Search for the cell housing the specified text and yield its (X, Y) center coordinate. 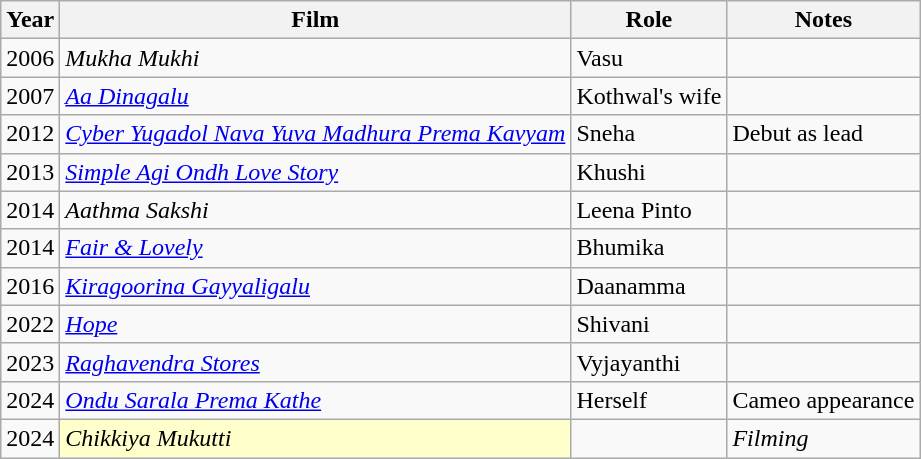
Kiragoorina Gayyaligalu (316, 286)
2012 (30, 134)
Cameo appearance (824, 400)
Film (316, 20)
2007 (30, 96)
Khushi (649, 172)
Bhumika (649, 248)
Mukha Mukhi (316, 58)
Fair & Lovely (316, 248)
Vyjayanthi (649, 362)
2006 (30, 58)
Simple Agi Ondh Love Story (316, 172)
Debut as lead (824, 134)
2016 (30, 286)
Sneha (649, 134)
Year (30, 20)
Shivani (649, 324)
Daanamma (649, 286)
Vasu (649, 58)
2013 (30, 172)
Kothwal's wife (649, 96)
Ondu Sarala Prema Kathe (316, 400)
2022 (30, 324)
Herself (649, 400)
Raghavendra Stores (316, 362)
Role (649, 20)
Hope (316, 324)
Filming (824, 438)
2023 (30, 362)
Cyber Yugadol Nava Yuva Madhura Prema Kavyam (316, 134)
Chikkiya Mukutti (316, 438)
Aa Dinagalu (316, 96)
Leena Pinto (649, 210)
Aathma Sakshi (316, 210)
Notes (824, 20)
